For the text-containing cell, return its midpoint in [X, Y] coordinate format. 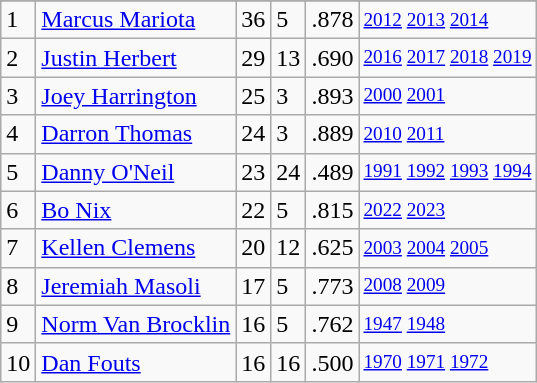
.690 [332, 58]
1970 1971 1972 [448, 362]
.893 [332, 96]
1 [18, 20]
13 [288, 58]
Bo Nix [136, 210]
2012 2013 2014 [448, 20]
.625 [332, 248]
4 [18, 134]
2000 2001 [448, 96]
2003 2004 2005 [448, 248]
1991 1992 1993 1994 [448, 172]
2022 2023 [448, 210]
17 [254, 286]
.762 [332, 324]
Norm Van Brocklin [136, 324]
10 [18, 362]
2010 2011 [448, 134]
.500 [332, 362]
.815 [332, 210]
2008 2009 [448, 286]
36 [254, 20]
Justin Herbert [136, 58]
1947 1948 [448, 324]
Kellen Clemens [136, 248]
Dan Fouts [136, 362]
29 [254, 58]
.773 [332, 286]
22 [254, 210]
Joey Harrington [136, 96]
Danny O'Neil [136, 172]
2016 2017 2018 2019 [448, 58]
9 [18, 324]
Marcus Mariota [136, 20]
6 [18, 210]
20 [254, 248]
2 [18, 58]
23 [254, 172]
.878 [332, 20]
25 [254, 96]
Jeremiah Masoli [136, 286]
.889 [332, 134]
7 [18, 248]
12 [288, 248]
8 [18, 286]
Darron Thomas [136, 134]
.489 [332, 172]
